Determine the (x, y) coordinate at the center of the cell enclosing the given text.  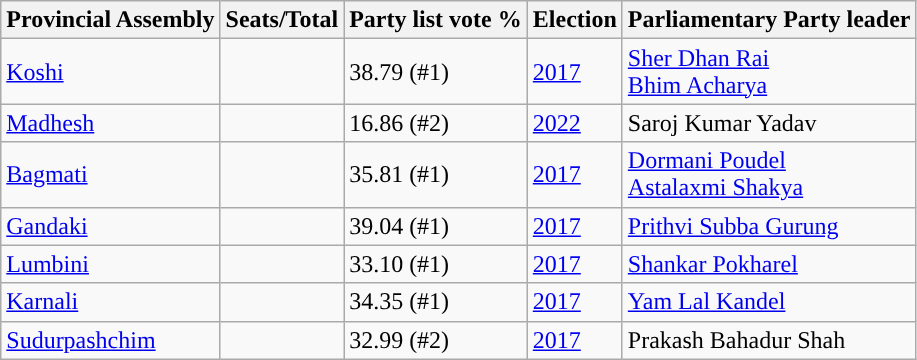
35.81 (#1) (436, 174)
32.99 (#2) (436, 340)
Gandaki (110, 226)
Madhesh (110, 123)
2022 (574, 123)
Party list vote % (436, 20)
Dormani PoudelAstalaxmi Shakya (769, 174)
Provincial Assembly (110, 20)
Bagmati (110, 174)
Seats/Total (282, 20)
16.86 (#2) (436, 123)
39.04 (#1) (436, 226)
Parliamentary Party leader (769, 20)
Karnali (110, 302)
Election (574, 20)
Sudurpashchim (110, 340)
Prakash Bahadur Shah (769, 340)
38.79 (#1) (436, 72)
Saroj Kumar Yadav (769, 123)
Prithvi Subba Gurung (769, 226)
Yam Lal Kandel (769, 302)
Koshi (110, 72)
33.10 (#1) (436, 264)
34.35 (#1) (436, 302)
Shankar Pokharel (769, 264)
Sher Dhan RaiBhim Acharya (769, 72)
Lumbini (110, 264)
